Scan for the cell matching the given text and deliver its [x, y] coordinate at center. 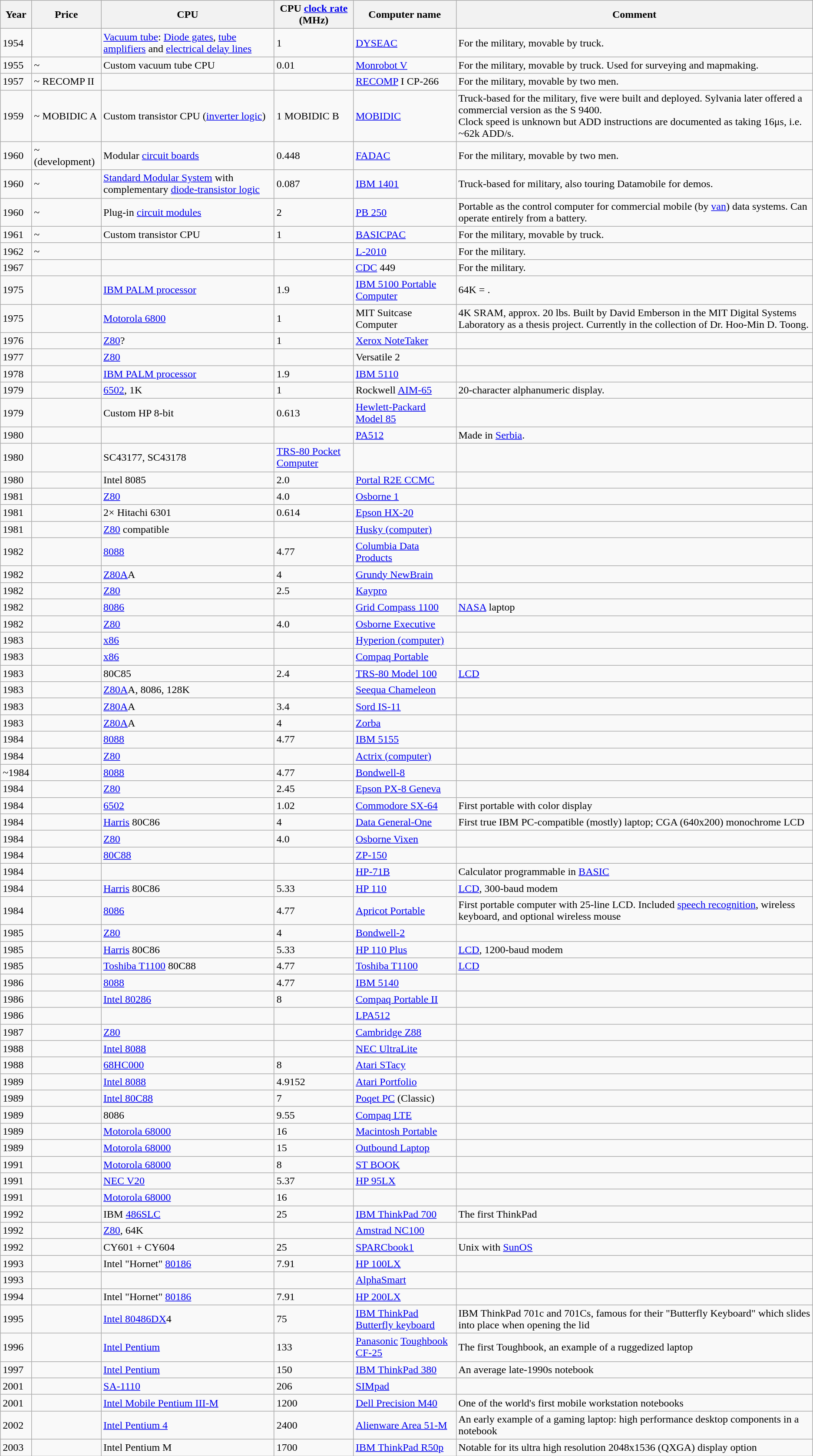
BASICPAC [405, 234]
Made in Serbia. [634, 435]
Computer name [405, 15]
CY601 + CY604 [188, 1247]
HP 110 Plus [405, 950]
Z80? [188, 341]
150 [314, 1370]
Osborne Vixen [405, 839]
Price [66, 15]
68HC000 [188, 1065]
2× Hitachi 6301 [188, 513]
2002 [16, 1425]
Calculator programmable in BASIC [634, 872]
1957 [16, 82]
Custom transistor CPU (inverter logic) [188, 116]
1955 [16, 65]
1976 [16, 341]
Grundy NewBrain [405, 574]
Bondwell-2 [405, 933]
IBM ThinkPad R50p [405, 1447]
2400 [314, 1425]
133 [314, 1347]
CPU clock rate (MHz) [314, 15]
Hewlett-Packard Model 85 [405, 413]
Osborne 1 [405, 496]
1995 [16, 1319]
HP 100LX [405, 1264]
~1984 [16, 773]
ST BOOK [405, 1164]
Modular circuit boards [188, 155]
80C88 [188, 855]
Bondwell-8 [405, 773]
PB 250 [405, 212]
0.448 [314, 155]
Osborne Executive [405, 624]
Vacuum tube: Diode gates, tube amplifiers and electrical delay lines [188, 43]
IBM ThinkPad 700 [405, 1214]
TRS-80 Pocket Computer [314, 458]
SC43177, SC43178 [188, 458]
Xerox NoteTaker [405, 341]
3.4 [314, 707]
~ MOBIDIC A [66, 116]
IBM ThinkPad 701c and 701Cs, famous for their "Butterfly Keyboard" which slides into place when opening the lid [634, 1319]
Outbound Laptop [405, 1148]
MOBIDIC [405, 116]
Husky (computer) [405, 529]
CPU [188, 15]
1.02 [314, 806]
Grid Compass 1100 [405, 607]
Rockwell AIM-65 [405, 390]
1967 [16, 267]
Toshiba T1100 80C88 [188, 966]
Portal R2E CCMC [405, 480]
1954 [16, 43]
Notable for its ultra high resolution 2048x1536 (QXGA) display option [634, 1447]
4.9152 [314, 1082]
1977 [16, 357]
Epson PX-8 Geneva [405, 789]
0.613 [314, 413]
The first Toughbook, an example of a ruggedized laptop [634, 1347]
2.4 [314, 674]
FADAC [405, 155]
Compaq LTE [405, 1115]
Intel 8085 [188, 480]
TRS-80 Model 100 [405, 674]
HP-71B [405, 872]
75 [314, 1319]
Cambridge Z88 [405, 1032]
2.0 [314, 480]
For the military, movable by truck. Used for surveying and mapmaking. [634, 65]
CDC 449 [405, 267]
Data General-One [405, 822]
IBM 5100 Portable Computer [405, 290]
Macintosh Portable [405, 1131]
2.45 [314, 789]
Truck-based for military, also touring Datamobile for demos. [634, 184]
Zorba [405, 723]
NASA laptop [634, 607]
An average late-1990s notebook [634, 1370]
Kaypro [405, 591]
HP 200LX [405, 1297]
Sord IS-11 [405, 707]
9.55 [314, 1115]
Toshiba T1100 [405, 966]
64K = . [634, 290]
AlphaSmart [405, 1280]
One of the world's first mobile workstation notebooks [634, 1403]
Alienware Area 51-M [405, 1425]
Z80AA, 8086, 128K [188, 690]
Intel 80486DX4 [188, 1319]
0.087 [314, 184]
5.37 [314, 1181]
An early example of a gaming laptop: high performance desktop components in a notebook [634, 1425]
1994 [16, 1297]
IBM 5155 [405, 740]
2003 [16, 1447]
Atari Portfolio [405, 1082]
1987 [16, 1032]
Hyperion (computer) [405, 641]
RECOMP I CP-266 [405, 82]
MIT Suitcase Computer [405, 318]
Custom transistor CPU [188, 234]
1961 [16, 234]
20-character alphanumeric display. [634, 390]
LPA512 [405, 1016]
Z80 compatible [188, 529]
1978 [16, 374]
Columbia Data Products [405, 551]
HP 95LX [405, 1181]
~ (development) [66, 155]
SPARCbook1 [405, 1247]
6502, 1K [188, 390]
Seequa Chameleon [405, 690]
NEC V20 [188, 1181]
2.5 [314, 591]
IBM 5140 [405, 983]
LCD, 1200-baud modem [634, 950]
Year [16, 15]
HP 110 [405, 888]
IBM ThinkPad 380 [405, 1370]
1996 [16, 1347]
IBM 5110 [405, 374]
Atari STacy [405, 1065]
Custom vacuum tube CPU [188, 65]
Intel Mobile Pentium III-M [188, 1403]
Plug-in circuit modules [188, 212]
IBM 486SLC [188, 1214]
Intel 80286 [188, 999]
1959 [16, 116]
SIMpad [405, 1386]
IBM ThinkPad Butterfly keyboard [405, 1319]
Monrobot V [405, 65]
15 [314, 1148]
0.614 [314, 513]
Epson HX-20 [405, 513]
Intel 80C88 [188, 1098]
Apricot Portable [405, 911]
6502 [188, 806]
Intel Pentium 4 [188, 1425]
Standard Modular System with complementary diode-transistor logic [188, 184]
Dell Precision M40 [405, 1403]
DYSEAC [405, 43]
1200 [314, 1403]
Comment [634, 15]
7 [314, 1098]
Amstrad NC100 [405, 1231]
Commodore SX-64 [405, 806]
Actrix (computer) [405, 756]
1962 [16, 251]
Unix with SunOS [634, 1247]
Compaq Portable [405, 657]
First true IBM PC-compatible (mostly) laptop; CGA (640x200) monochrome LCD [634, 822]
1997 [16, 1370]
Intel Pentium M [188, 1447]
LCD, 300-baud modem [634, 888]
Z80, 64K [188, 1231]
2 [314, 212]
Custom HP 8-bit [188, 413]
80C85 [188, 674]
0.01 [314, 65]
The first ThinkPad [634, 1214]
SA-1110 [188, 1386]
ZP-150 [405, 855]
206 [314, 1386]
Compaq Portable II [405, 999]
First portable computer with 25-line LCD. Included speech recognition, wireless keyboard, and optional wireless mouse [634, 911]
Poqet PC (Classic) [405, 1098]
Portable as the control computer for commercial mobile (by van) data systems. Can operate entirely from a battery. [634, 212]
Motorola 6800 [188, 318]
Versatile 2 [405, 357]
NEC UltraLite [405, 1049]
L-2010 [405, 251]
First portable with color display [634, 806]
1 MOBIDIC B [314, 116]
IBM 1401 [405, 184]
PA512 [405, 435]
Panasonic Toughbook CF-25 [405, 1347]
1700 [314, 1447]
~ RECOMP II [66, 82]
